Scan for the cell matching the given text and deliver its (X, Y) coordinate at center. 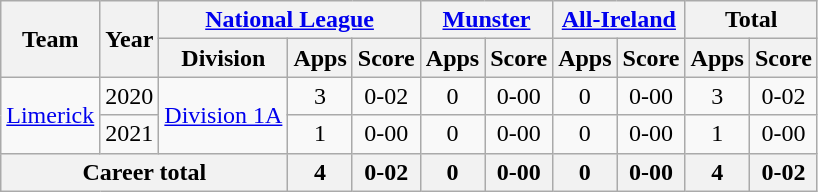
Division (224, 58)
All-Ireland (619, 20)
Year (130, 39)
Total (751, 20)
Division 1A (224, 115)
Team (50, 39)
Munster (486, 20)
National League (290, 20)
Limerick (50, 115)
Career total (144, 172)
2021 (130, 134)
2020 (130, 96)
